Locate the cell with the specified text and output its [x, y] center coordinate. 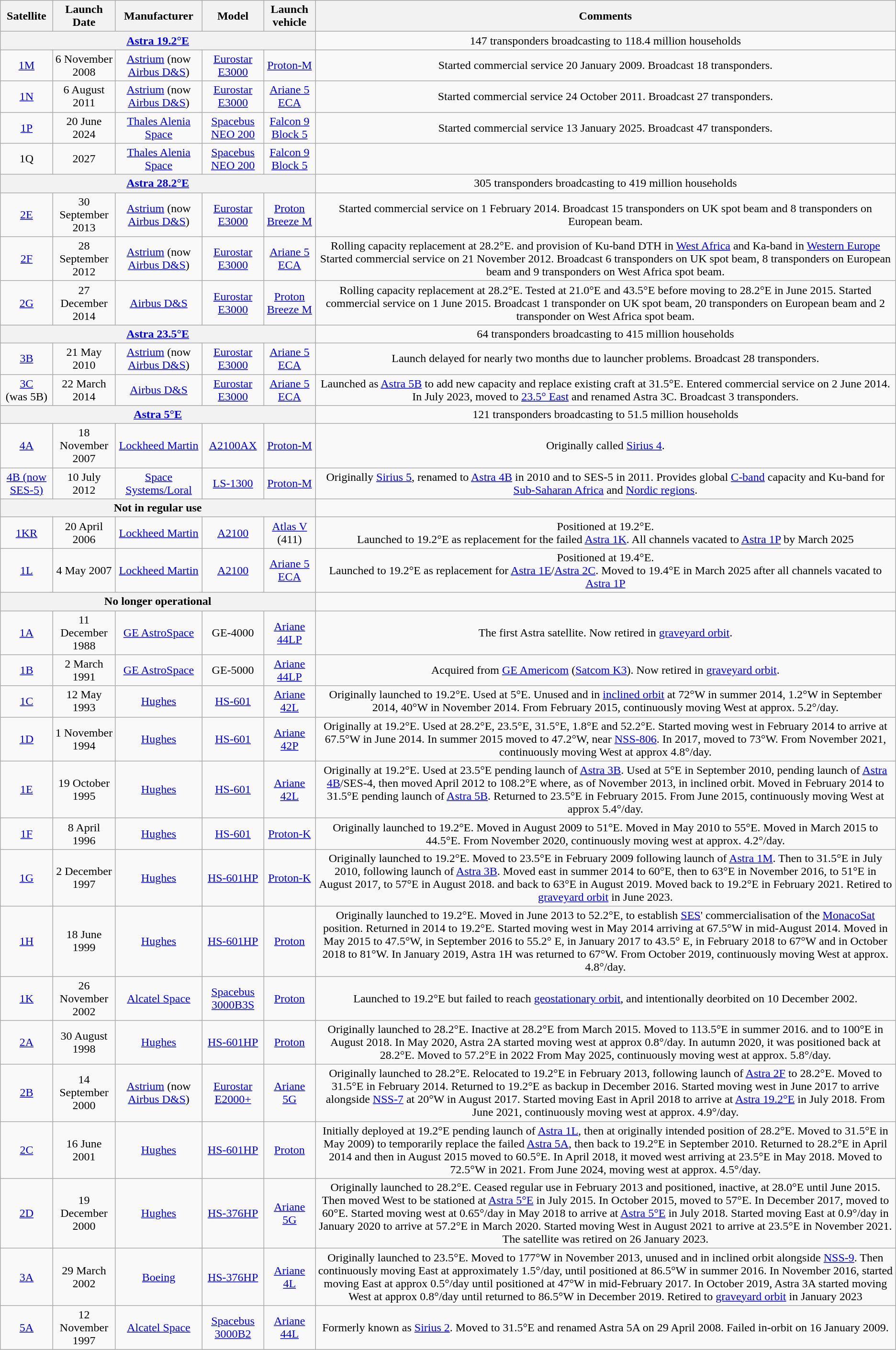
28 September 2012 [84, 259]
18 June 1999 [84, 941]
GE-4000 [233, 633]
22 March 2014 [84, 390]
Model [233, 16]
21 May 2010 [84, 358]
2F [27, 259]
1C [27, 701]
Positioned at 19.4°E.Launched to 19.2°E as replacement for Astra 1E/Astra 2C. Moved to 19.4°E in March 2025 after all channels vacated to Astra 1P [606, 570]
Acquired from GE Americom (Satcom K3). Now retired in graveyard orbit. [606, 670]
Not in regular use [158, 508]
1B [27, 670]
30 August 1998 [84, 1043]
Astra 5°E [158, 415]
1F [27, 833]
10 July 2012 [84, 484]
1P [27, 127]
20 April 2006 [84, 533]
64 transponders broadcasting to 415 million households [606, 334]
305 transponders broadcasting to 419 million households [606, 183]
A2100AX [233, 446]
Started commercial service 20 January 2009. Broadcast 18 transponders. [606, 65]
The first Astra satellite. Now retired in graveyard orbit. [606, 633]
1Q [27, 159]
Eurostar E2000+ [233, 1093]
Ariane 44L [289, 1327]
Started commercial service 13 January 2025. Broadcast 47 transponders. [606, 127]
1 November 1994 [84, 739]
2A [27, 1043]
No longer operational [158, 601]
GE-5000 [233, 670]
1M [27, 65]
Ariane 42P [289, 739]
14 September 2000 [84, 1093]
8 April 1996 [84, 833]
121 transponders broadcasting to 51.5 million households [606, 415]
2027 [84, 159]
19 December 2000 [84, 1214]
Comments [606, 16]
Launch Date [84, 16]
2G [27, 303]
19 October 1995 [84, 789]
Started commercial service on 1 February 2014. Broadcast 15 transponders on UK spot beam and 8 transponders on European beam. [606, 215]
1KR [27, 533]
Ariane 4L [289, 1277]
Positioned at 19.2°E.Launched to 19.2°E as replacement for the failed Astra 1K. All channels vacated to Astra 1P by March 2025 [606, 533]
2D [27, 1214]
1L [27, 570]
Space Systems/Loral [159, 484]
12 May 1993 [84, 701]
LS-1300 [233, 484]
27 December 2014 [84, 303]
6 November 2008 [84, 65]
Manufacturer [159, 16]
12 November 1997 [84, 1327]
Atlas V (411) [289, 533]
Astra 23.5°E [158, 334]
4A [27, 446]
1E [27, 789]
4B (now SES-5) [27, 484]
Astra 28.2°E [158, 183]
2B [27, 1093]
11 December 1988 [84, 633]
Launch vehicle [289, 16]
2E [27, 215]
1A [27, 633]
29 March 2002 [84, 1277]
6 August 2011 [84, 97]
4 May 2007 [84, 570]
20 June 2024 [84, 127]
1N [27, 97]
1K [27, 998]
2 December 1997 [84, 877]
26 November 2002 [84, 998]
5A [27, 1327]
Astra 19.2°E [158, 41]
18 November 2007 [84, 446]
Launch delayed for nearly two months due to launcher problems. Broadcast 28 transponders. [606, 358]
147 transponders broadcasting to 118.4 million households [606, 41]
3C(was 5B) [27, 390]
Satellite [27, 16]
Launched to 19.2°E but failed to reach geostationary orbit, and intentionally deorbited on 10 December 2002. [606, 998]
1H [27, 941]
Boeing [159, 1277]
16 June 2001 [84, 1150]
2 March 1991 [84, 670]
Originally called Sirius 4. [606, 446]
2C [27, 1150]
Started commercial service 24 October 2011. Broadcast 27 transponders. [606, 97]
3A [27, 1277]
Spacebus 3000B3S [233, 998]
1G [27, 877]
Spacebus 3000B2 [233, 1327]
30 September 2013 [84, 215]
Formerly known as Sirius 2. Moved to 31.5°E and renamed Astra 5A on 29 April 2008. Failed in-orbit on 16 January 2009. [606, 1327]
3B [27, 358]
1D [27, 739]
